Scan for the cell matching the given text and deliver its [x, y] coordinate at center. 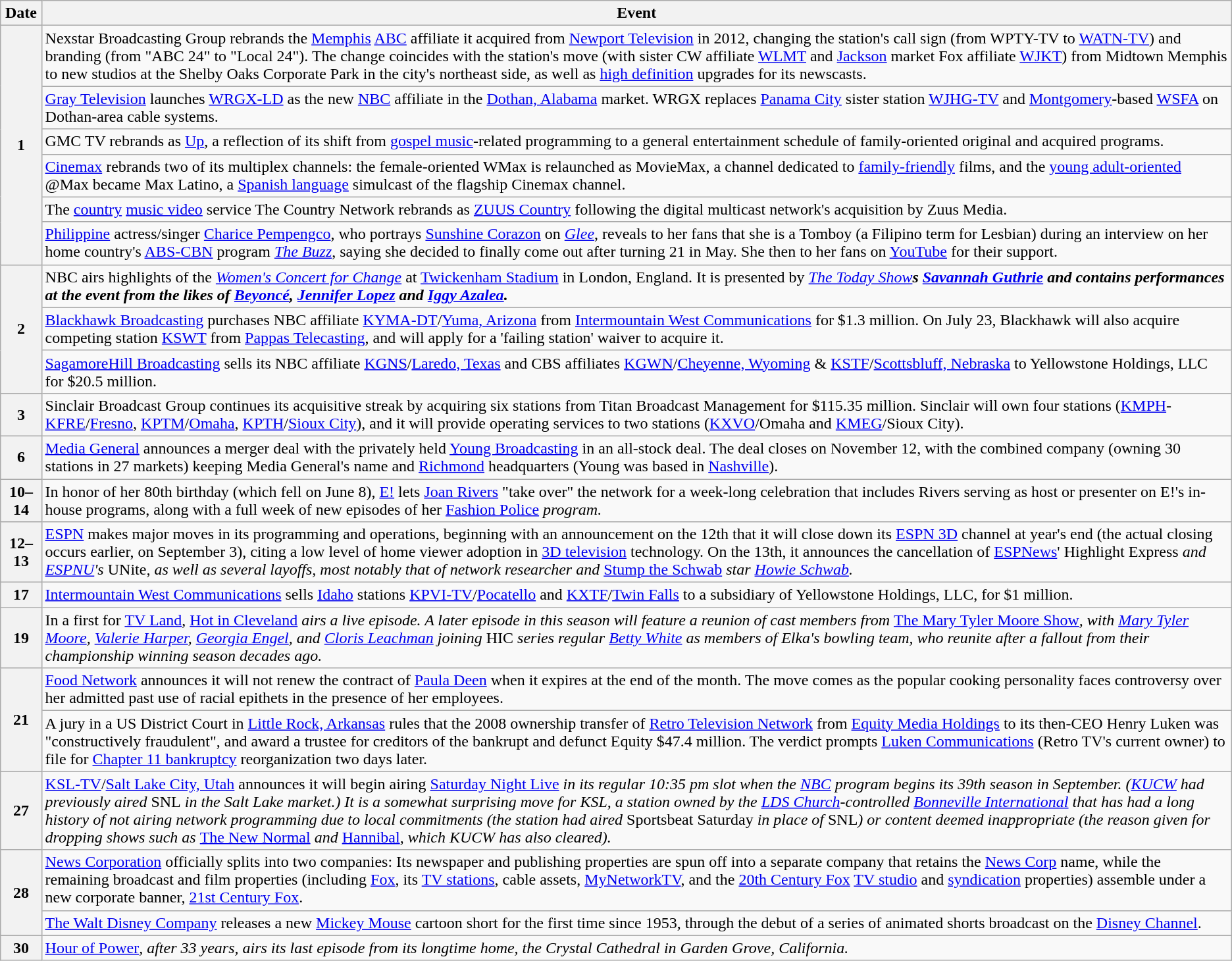
30 [21, 948]
3 [21, 415]
The country music video service The Country Network rebrands as ZUUS Country following the digital multicast network's acquisition by Zuus Media. [636, 209]
10–14 [21, 500]
27 [21, 811]
21 [21, 720]
19 [21, 638]
6 [21, 457]
1 [21, 145]
Event [636, 13]
2 [21, 329]
28 [21, 893]
Date [21, 13]
Hour of Power, after 33 years, airs its last episode from its longtime home, the Crystal Cathedral in Garden Grove, California. [636, 948]
12–13 [21, 552]
17 [21, 595]
